Identify which cell holds the provided text, then report its [X, Y] central coordinate. 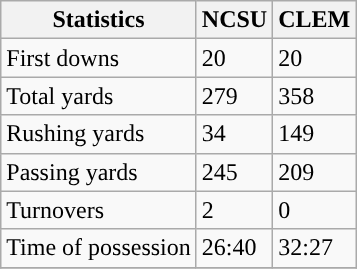
CLEM [314, 20]
26:40 [234, 248]
2 [234, 210]
0 [314, 210]
First downs [99, 58]
32:27 [314, 248]
Total yards [99, 96]
34 [234, 134]
Turnovers [99, 210]
NCSU [234, 20]
209 [314, 172]
245 [234, 172]
279 [234, 96]
Rushing yards [99, 134]
Statistics [99, 20]
Time of possession [99, 248]
149 [314, 134]
Passing yards [99, 172]
358 [314, 96]
